Locate the cell with the specified text and output its [X, Y] center coordinate. 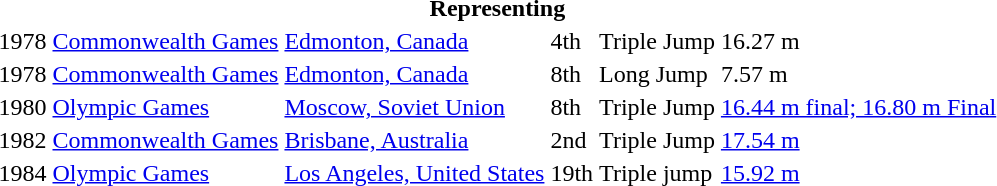
Olympic Games [166, 107]
2nd [572, 140]
Long Jump [658, 74]
Brisbane, Australia [414, 140]
7.57 m [858, 74]
4th [572, 41]
16.44 m final; 16.80 m Final [858, 107]
Moscow, Soviet Union [414, 107]
16.27 m [858, 41]
17.54 m [858, 140]
